Identify which cell holds the provided text, then report its (X, Y) central coordinate. 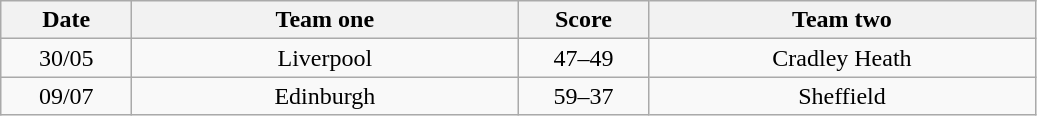
Sheffield (842, 96)
Team one (325, 20)
09/07 (66, 96)
Cradley Heath (842, 58)
30/05 (66, 58)
59–37 (584, 96)
Liverpool (325, 58)
Score (584, 20)
47–49 (584, 58)
Team two (842, 20)
Edinburgh (325, 96)
Date (66, 20)
